Capture the cell that displays the provided text and extract its (x, y) central coordinate. 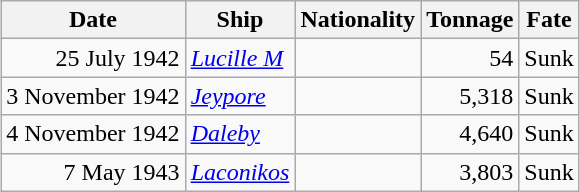
4,640 (470, 134)
Lucille M (240, 58)
3,803 (470, 172)
Laconikos (240, 172)
Fate (549, 20)
Date (93, 20)
3 November 1942 (93, 96)
54 (470, 58)
25 July 1942 (93, 58)
Jeypore (240, 96)
Nationality (358, 20)
7 May 1943 (93, 172)
Ship (240, 20)
4 November 1942 (93, 134)
Daleby (240, 134)
Tonnage (470, 20)
5,318 (470, 96)
